Return (X, Y) of the center of cell containing provided text 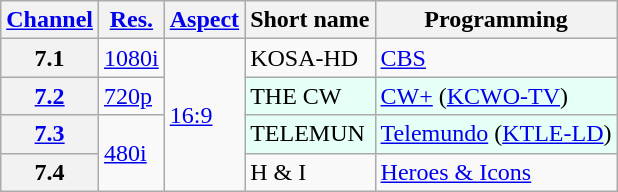
Res. (132, 20)
7.3 (50, 134)
Heroes & Icons (496, 172)
7.1 (50, 58)
Channel (50, 20)
1080i (132, 58)
Aspect (204, 20)
TELEMUN (310, 134)
Programming (496, 20)
480i (132, 153)
Short name (310, 20)
H & I (310, 172)
720p (132, 96)
KOSA-HD (310, 58)
CBS (496, 58)
THE CW (310, 96)
16:9 (204, 115)
CW+ (KCWO-TV) (496, 96)
7.4 (50, 172)
7.2 (50, 96)
Telemundo (KTLE-LD) (496, 134)
